Identify which cell holds the provided text, then report its (x, y) central coordinate. 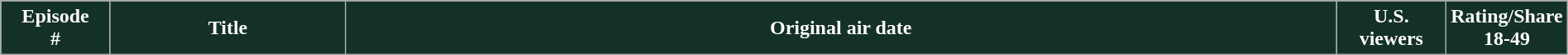
Title (227, 28)
Rating/Share18-49 (1507, 28)
Original air date (841, 28)
U.S. viewers (1391, 28)
Episode# (56, 28)
